Search for the cell housing the specified text and yield its [X, Y] center coordinate. 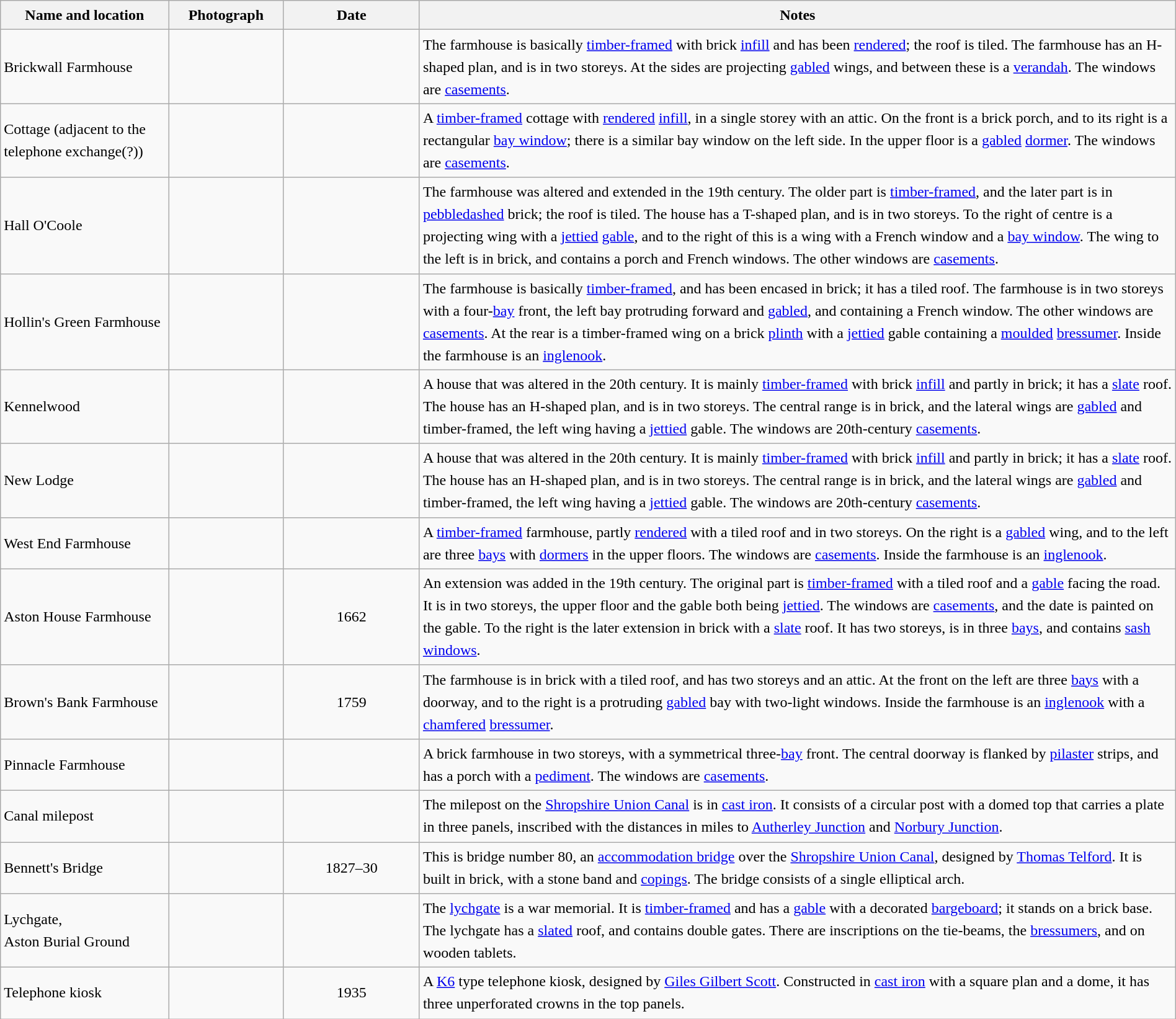
Kennelwood [84, 407]
Aston House Farmhouse [84, 616]
1827–30 [351, 868]
Notes [798, 15]
Brickwall Farmhouse [84, 67]
Bennett's Bridge [84, 868]
1935 [351, 994]
Photograph [226, 15]
Cottage (adjacent to the telephone exchange(?)) [84, 140]
1759 [351, 702]
Hollin's Green Farmhouse [84, 321]
Pinnacle Farmhouse [84, 764]
New Lodge [84, 480]
Date [351, 15]
West End Farmhouse [84, 543]
Hall O'Coole [84, 226]
1662 [351, 616]
Canal milepost [84, 816]
Lychgate,Aston Burial Ground [84, 930]
Name and location [84, 15]
Telephone kiosk [84, 994]
Brown's Bank Farmhouse [84, 702]
